Find where the given text appears and provide that cell's center as [X, Y] coordinate. 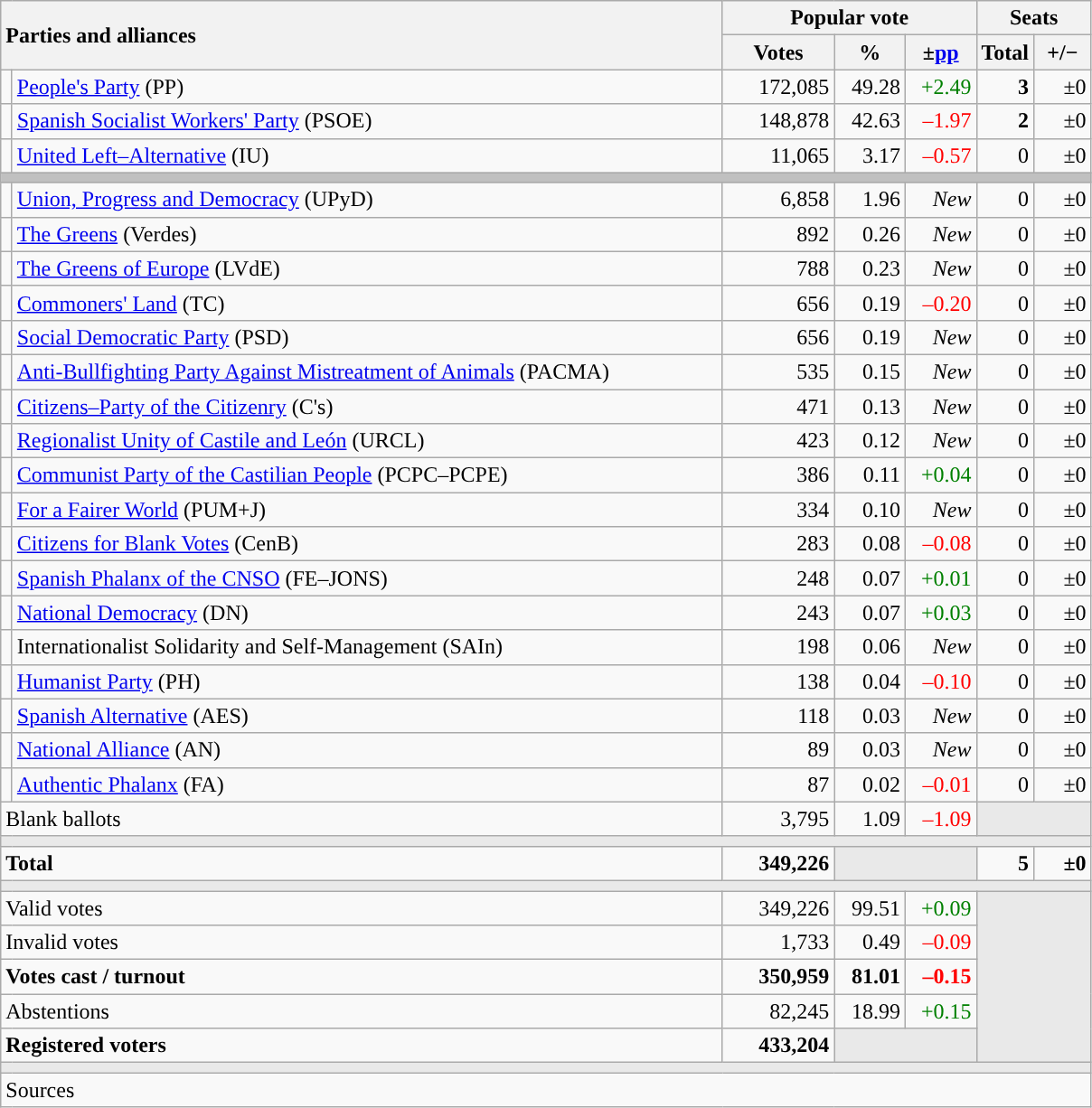
Seats [1034, 18]
0.15 [870, 371]
–1.09 [940, 819]
2 [1005, 121]
+2.49 [940, 87]
89 [778, 750]
–0.01 [940, 784]
Spanish Phalanx of the CNSO (FE–JONS) [367, 578]
892 [778, 234]
42.63 [870, 121]
Citizens–Party of the Citizenry (C's) [367, 406]
423 [778, 441]
0.04 [870, 681]
82,245 [778, 1011]
±pp [940, 52]
Registered voters [362, 1046]
0.02 [870, 784]
+/− [1063, 52]
% [870, 52]
+0.15 [940, 1011]
535 [778, 371]
Internationalist Solidarity and Self-Management (SAIn) [367, 647]
0.12 [870, 441]
The Greens of Europe (LVdE) [367, 268]
1,733 [778, 943]
0.06 [870, 647]
Social Democratic Party (PSD) [367, 337]
172,085 [778, 87]
–0.15 [940, 977]
Votes [778, 52]
Citizens for Blank Votes (CenB) [367, 544]
National Alliance (AN) [367, 750]
11,065 [778, 155]
Authentic Phalanx (FA) [367, 784]
99.51 [870, 908]
Votes cast / turnout [362, 977]
0.13 [870, 406]
0.26 [870, 234]
87 [778, 784]
283 [778, 544]
Abstentions [362, 1011]
198 [778, 647]
People's Party (PP) [367, 87]
148,878 [778, 121]
The Greens (Verdes) [367, 234]
6,858 [778, 200]
0.10 [870, 510]
Anti-Bullfighting Party Against Mistreatment of Animals (PACMA) [367, 371]
–0.57 [940, 155]
0.11 [870, 475]
118 [778, 716]
3.17 [870, 155]
1.96 [870, 200]
–0.09 [940, 943]
3 [1005, 87]
–1.97 [940, 121]
+0.01 [940, 578]
Blank ballots [362, 819]
243 [778, 613]
Valid votes [362, 908]
+0.09 [940, 908]
Parties and alliances [362, 35]
350,959 [778, 977]
1.09 [870, 819]
433,204 [778, 1046]
49.28 [870, 87]
Popular vote [850, 18]
0.08 [870, 544]
0.23 [870, 268]
–0.10 [940, 681]
+0.04 [940, 475]
138 [778, 681]
788 [778, 268]
Invalid votes [362, 943]
Sources [546, 1090]
Humanist Party (PH) [367, 681]
3,795 [778, 819]
United Left–Alternative (IU) [367, 155]
18.99 [870, 1011]
Union, Progress and Democracy (UPyD) [367, 200]
0.49 [870, 943]
Commoners' Land (TC) [367, 303]
471 [778, 406]
+0.03 [940, 613]
For a Fairer World (PUM+J) [367, 510]
National Democracy (DN) [367, 613]
Spanish Socialist Workers' Party (PSOE) [367, 121]
Regionalist Unity of Castile and León (URCL) [367, 441]
Spanish Alternative (AES) [367, 716]
334 [778, 510]
–0.08 [940, 544]
386 [778, 475]
–0.20 [940, 303]
Communist Party of the Castilian People (PCPC–PCPE) [367, 475]
5 [1005, 863]
81.01 [870, 977]
248 [778, 578]
